Locate the cell with the specified text and output its [X, Y] center coordinate. 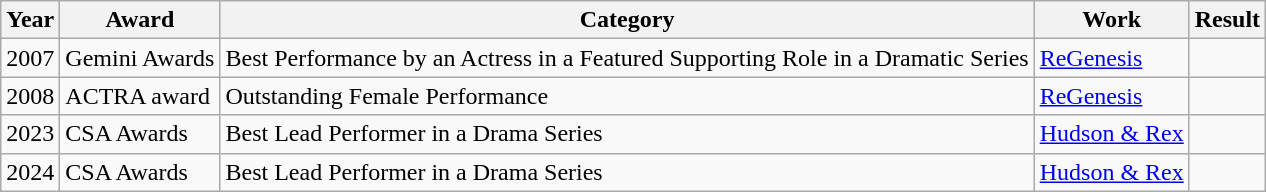
ACTRA award [140, 96]
Result [1227, 20]
Best Performance by an Actress in a Featured Supporting Role in a Dramatic Series [627, 58]
Outstanding Female Performance [627, 96]
2007 [30, 58]
2008 [30, 96]
Gemini Awards [140, 58]
2024 [30, 172]
Category [627, 20]
Year [30, 20]
Work [1112, 20]
2023 [30, 134]
Award [140, 20]
